Find where the given text appears and provide that cell's center as (x, y) coordinate. 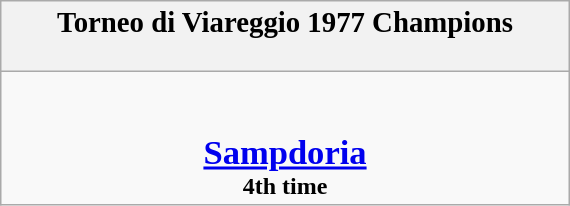
Torneo di Viareggio 1977 Champions (284, 36)
Sampdoria4th time (284, 138)
